Detect which cell encompasses the target text, then output its [X, Y] center coordinate. 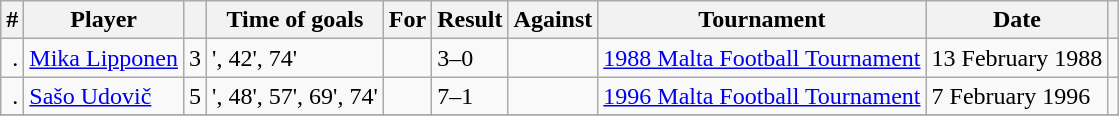
13 February 1988 [1017, 58]
3–0 [470, 58]
Tournament [762, 20]
5 [196, 96]
Mika Lipponen [104, 58]
', 42', 74' [296, 58]
7–1 [470, 96]
Player [104, 20]
7 February 1996 [1017, 96]
Against [553, 20]
1988 Malta Football Tournament [762, 58]
For [407, 20]
1996 Malta Football Tournament [762, 96]
', 48', 57', 69', 74' [296, 96]
# [12, 20]
Time of goals [296, 20]
3 [196, 58]
Result [470, 20]
Date [1017, 20]
Sašo Udovič [104, 96]
